Output the (X, Y) coordinate of the center of the cell containing the given text.  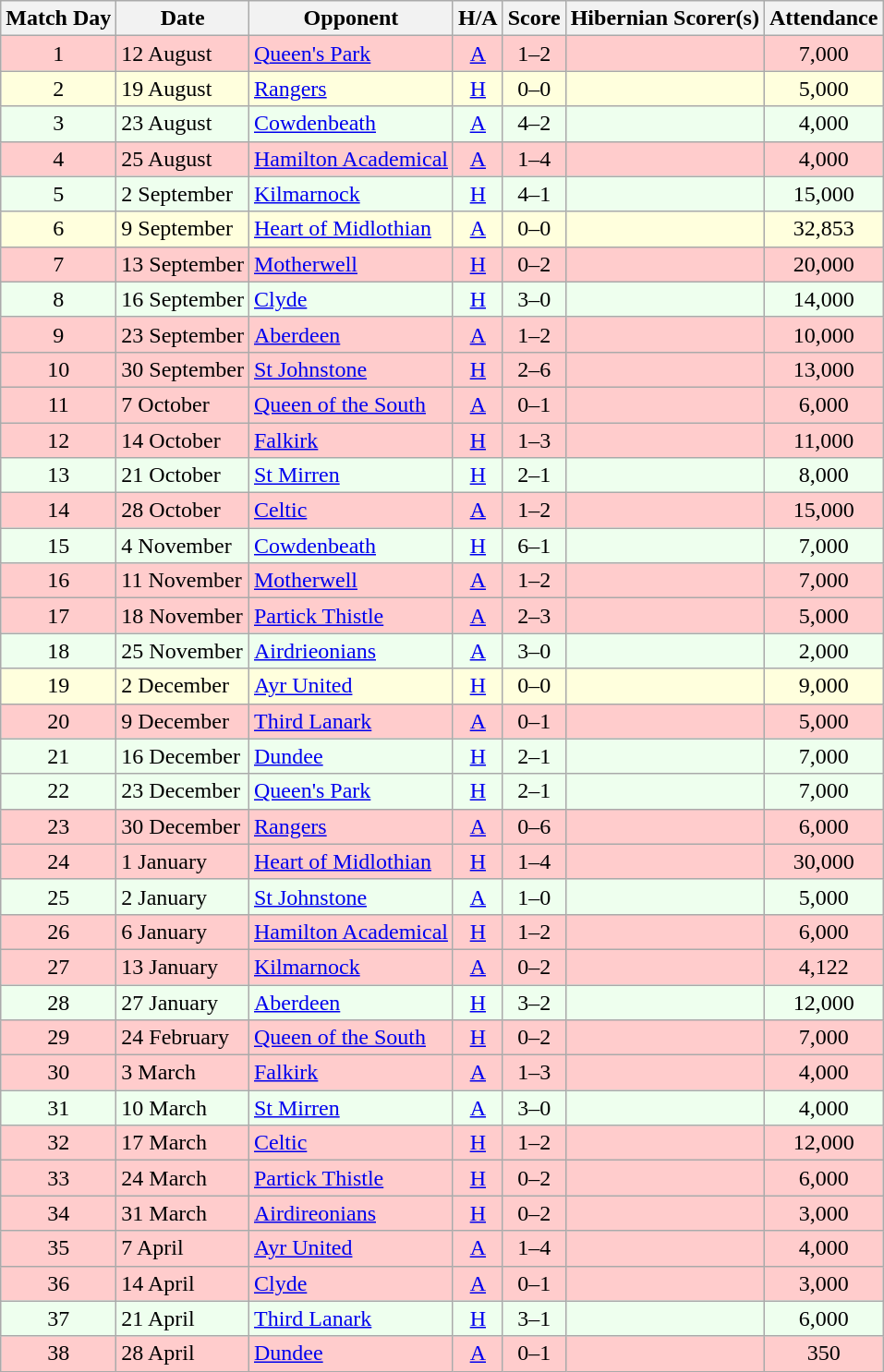
17 March (183, 1143)
12 August (183, 54)
Opponent (351, 18)
14,000 (823, 299)
5 (59, 194)
4–1 (534, 194)
24 (59, 861)
350 (823, 1354)
23 August (183, 124)
9 December (183, 721)
10,000 (823, 334)
14 (59, 511)
30,000 (823, 861)
Match Day (59, 18)
37 (59, 1318)
15 (59, 546)
2 September (183, 194)
21 (59, 756)
7 April (183, 1248)
13 September (183, 264)
30 (59, 1073)
18 (59, 651)
4–2 (534, 124)
6 January (183, 932)
6 (59, 229)
Airdireonians (351, 1213)
2–3 (534, 616)
8,000 (823, 475)
25 (59, 897)
2–6 (534, 369)
8 (59, 299)
3–1 (534, 1318)
32,853 (823, 229)
21 October (183, 475)
Date (183, 18)
25 November (183, 651)
22 (59, 791)
H/A (478, 18)
27 (59, 967)
16 December (183, 756)
14 April (183, 1283)
19 August (183, 89)
7 (59, 264)
20,000 (823, 264)
31 (59, 1108)
30 September (183, 369)
38 (59, 1354)
25 August (183, 159)
21 April (183, 1318)
11 (59, 404)
9,000 (823, 686)
35 (59, 1248)
3 March (183, 1073)
1 (59, 54)
28 October (183, 511)
1–0 (534, 897)
9 September (183, 229)
2 (59, 89)
4,122 (823, 967)
29 (59, 1038)
2 December (183, 686)
20 (59, 721)
19 (59, 686)
13 (59, 475)
30 December (183, 826)
7 October (183, 404)
33 (59, 1178)
12 (59, 440)
4 (59, 159)
6–1 (534, 546)
Hibernian Scorer(s) (665, 18)
0–6 (534, 826)
23 (59, 826)
13 January (183, 967)
36 (59, 1283)
24 February (183, 1038)
10 March (183, 1108)
23 September (183, 334)
11,000 (823, 440)
28 April (183, 1354)
10 (59, 369)
3 (59, 124)
16 (59, 581)
11 November (183, 581)
3–2 (534, 1002)
23 December (183, 791)
28 (59, 1002)
9 (59, 334)
14 October (183, 440)
Attendance (823, 18)
24 March (183, 1178)
27 January (183, 1002)
31 March (183, 1213)
2,000 (823, 651)
32 (59, 1143)
13,000 (823, 369)
2 January (183, 897)
4 November (183, 546)
1 January (183, 861)
18 November (183, 616)
17 (59, 616)
34 (59, 1213)
16 September (183, 299)
Score (534, 18)
26 (59, 932)
Airdrieonians (351, 651)
